Scan for the cell matching the given text and deliver its [X, Y] coordinate at center. 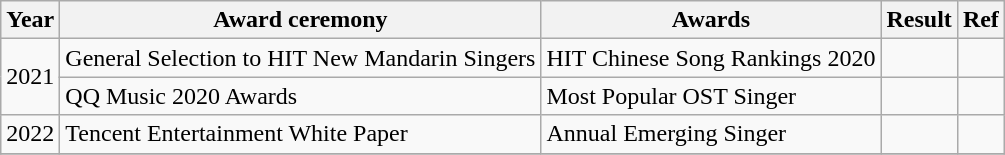
Tencent Entertainment White Paper [300, 134]
Most Popular OST Singer [711, 96]
Result [919, 20]
General Selection to HIT New Mandarin Singers [300, 58]
Award ceremony [300, 20]
2021 [30, 77]
QQ Music 2020 Awards [300, 96]
Ref [980, 20]
Awards [711, 20]
HIT Chinese Song Rankings 2020 [711, 58]
Annual Emerging Singer [711, 134]
Year [30, 20]
2022 [30, 134]
